From the cell containing the given text, extract its center point as (x, y) coordinate. 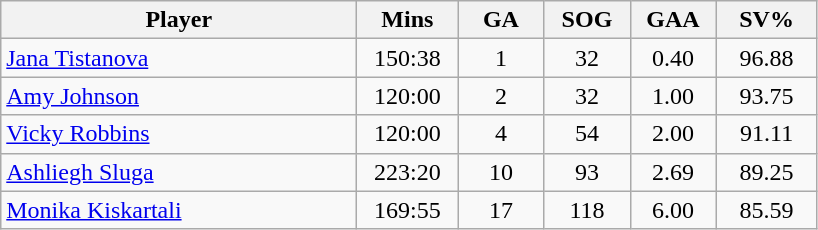
1 (501, 58)
0.40 (673, 58)
Mins (408, 20)
89.25 (766, 172)
6.00 (673, 210)
54 (587, 134)
2.69 (673, 172)
Amy Johnson (179, 96)
Ashliegh Sluga (179, 172)
150:38 (408, 58)
169:55 (408, 210)
Player (179, 20)
Jana Tistanova (179, 58)
GAA (673, 20)
4 (501, 134)
SV% (766, 20)
10 (501, 172)
GA (501, 20)
Monika Kiskartali (179, 210)
93.75 (766, 96)
17 (501, 210)
SOG (587, 20)
91.11 (766, 134)
85.59 (766, 210)
118 (587, 210)
2.00 (673, 134)
2 (501, 96)
Vicky Robbins (179, 134)
223:20 (408, 172)
96.88 (766, 58)
93 (587, 172)
1.00 (673, 96)
